For the text-containing cell, return its midpoint in (X, Y) coordinate format. 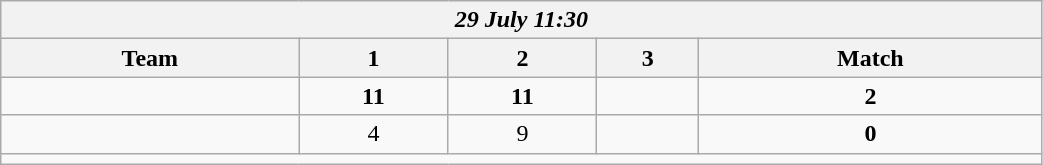
4 (374, 134)
29 July 11:30 (522, 20)
1 (374, 58)
0 (870, 134)
9 (522, 134)
Team (150, 58)
Match (870, 58)
3 (648, 58)
